Return the [x, y] coordinate for the center point of the cell that contains the specified text.  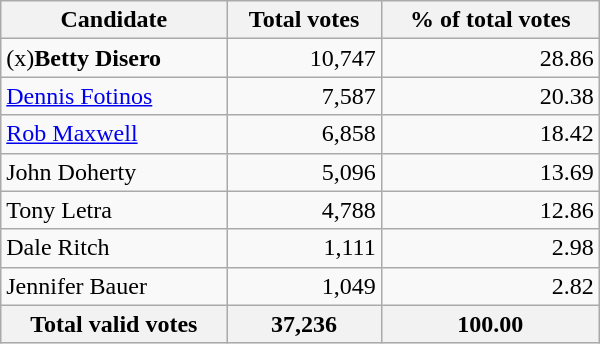
% of total votes [490, 20]
20.38 [490, 96]
John Doherty [114, 172]
4,788 [304, 210]
Tony Letra [114, 210]
Total valid votes [114, 324]
(x)Betty Disero [114, 58]
Dale Ritch [114, 248]
1,049 [304, 286]
18.42 [490, 134]
100.00 [490, 324]
12.86 [490, 210]
13.69 [490, 172]
10,747 [304, 58]
Dennis Fotinos [114, 96]
Rob Maxwell [114, 134]
28.86 [490, 58]
37,236 [304, 324]
5,096 [304, 172]
7,587 [304, 96]
Candidate [114, 20]
1,111 [304, 248]
2.98 [490, 248]
Jennifer Bauer [114, 286]
6,858 [304, 134]
2.82 [490, 286]
Total votes [304, 20]
